Output the (x, y) coordinate of the center of the cell containing the given text.  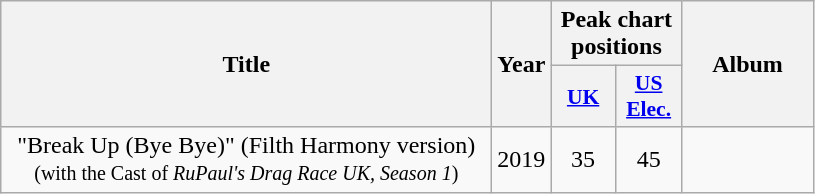
USElec. (648, 96)
Peak chart positions (616, 34)
35 (583, 160)
Year (522, 64)
"Break Up (Bye Bye)" (Filth Harmony version)(with the Cast of RuPaul's Drag Race UK, Season 1) (246, 160)
2019 (522, 160)
Title (246, 64)
Album (748, 64)
UK (583, 96)
45 (648, 160)
